From the cell containing the given text, extract its center point as [x, y] coordinate. 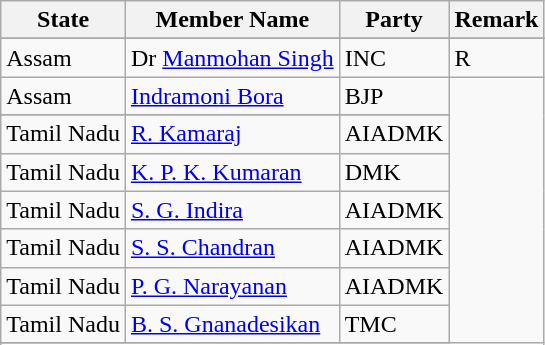
Remark [496, 20]
Party [394, 20]
State [64, 20]
K. P. K. Kumaran [232, 172]
DMK [394, 172]
S. S. Chandran [232, 248]
INC [394, 58]
S. G. Indira [232, 210]
R. Kamaraj [232, 134]
Member Name [232, 20]
R [496, 58]
TMC [394, 324]
B. S. Gnanadesikan [232, 324]
P. G. Narayanan [232, 286]
BJP [394, 96]
Indramoni Bora [232, 96]
Dr Manmohan Singh [232, 58]
